Identify which cell holds the provided text, then report its (X, Y) central coordinate. 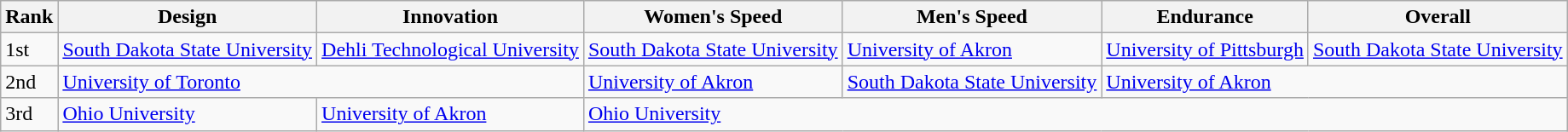
Men's Speed (972, 17)
1st (29, 49)
Design (188, 17)
University of Pittsburgh (1206, 49)
Dehli Technological University (450, 49)
Women's Speed (713, 17)
Innovation (450, 17)
University of Toronto (321, 82)
Rank (29, 17)
3rd (29, 114)
2nd (29, 82)
Overall (1438, 17)
Endurance (1206, 17)
